Search for the cell housing the specified text and yield its (x, y) center coordinate. 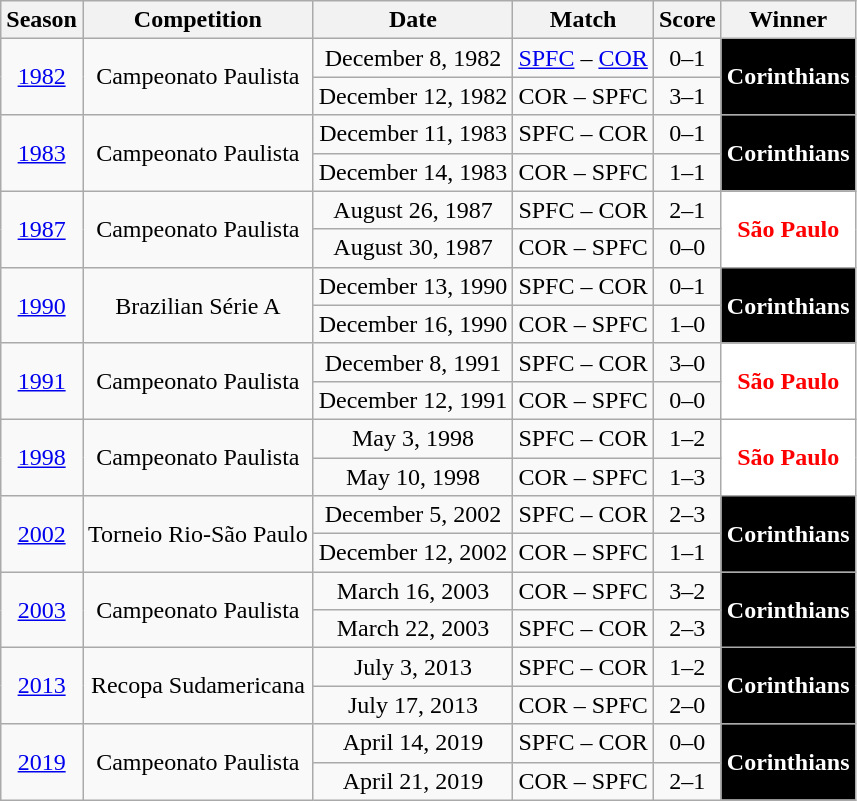
3–0 (687, 362)
2013 (42, 686)
1998 (42, 457)
Season (42, 20)
2019 (42, 762)
April 21, 2019 (413, 781)
December 12, 2002 (413, 553)
August 30, 1987 (413, 248)
July 17, 2013 (413, 705)
1–3 (687, 477)
December 14, 1983 (413, 172)
May 3, 1998 (413, 438)
December 5, 2002 (413, 515)
3–2 (687, 591)
April 14, 2019 (413, 743)
Competition (198, 20)
March 22, 2003 (413, 629)
August 26, 1987 (413, 210)
1–0 (687, 324)
2–0 (687, 705)
December 8, 1982 (413, 58)
Score (687, 20)
1990 (42, 305)
December 8, 1991 (413, 362)
1987 (42, 229)
Match (583, 20)
Winner (788, 20)
2002 (42, 534)
2003 (42, 610)
December 13, 1990 (413, 286)
1991 (42, 381)
3–1 (687, 96)
May 10, 1998 (413, 477)
March 16, 2003 (413, 591)
1982 (42, 77)
Torneio Rio-São Paulo (198, 534)
December 11, 1983 (413, 134)
December 12, 1991 (413, 400)
Recopa Sudamericana (198, 686)
Date (413, 20)
December 16, 1990 (413, 324)
December 12, 1982 (413, 96)
July 3, 2013 (413, 667)
Brazilian Série A (198, 305)
1983 (42, 153)
